Output the (x, y) coordinate of the center of the cell containing the given text.  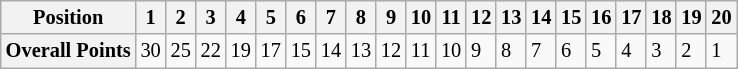
30 (151, 51)
Position (68, 17)
18 (661, 17)
22 (211, 51)
20 (721, 17)
25 (181, 51)
16 (601, 17)
Overall Points (68, 51)
